For the text-containing cell, return its midpoint in (x, y) coordinate format. 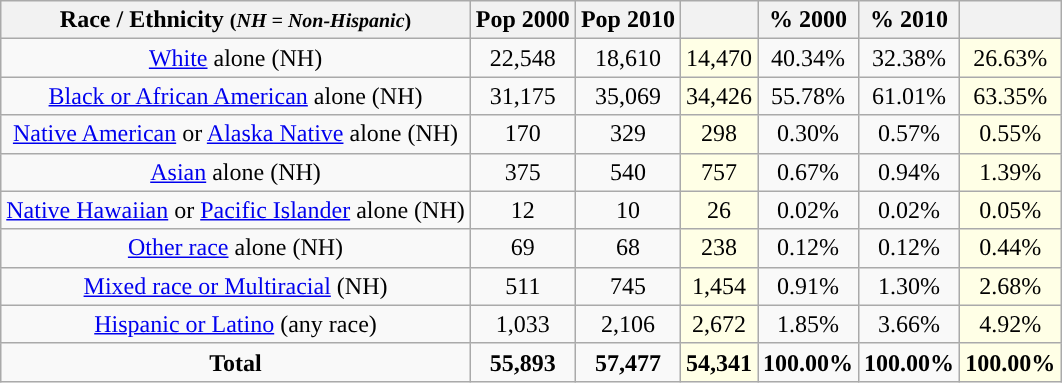
Asian alone (NH) (236, 172)
57,477 (628, 362)
4.92% (1010, 324)
0.30% (808, 134)
375 (522, 172)
0.55% (1010, 134)
Mixed race or Multiracial (NH) (236, 286)
745 (628, 286)
3.66% (910, 324)
1.39% (1010, 172)
12 (522, 210)
Black or African American alone (NH) (236, 96)
329 (628, 134)
Other race alone (NH) (236, 248)
% 2010 (910, 20)
2,672 (718, 324)
0.94% (910, 172)
18,610 (628, 58)
54,341 (718, 362)
757 (718, 172)
35,069 (628, 96)
22,548 (522, 58)
10 (628, 210)
Pop 2000 (522, 20)
Race / Ethnicity (NH = Non-Hispanic) (236, 20)
2,106 (628, 324)
1.30% (910, 286)
White alone (NH) (236, 58)
0.91% (808, 286)
1.85% (808, 324)
63.35% (1010, 96)
69 (522, 248)
61.01% (910, 96)
55.78% (808, 96)
298 (718, 134)
0.57% (910, 134)
Pop 2010 (628, 20)
Native American or Alaska Native alone (NH) (236, 134)
Hispanic or Latino (any race) (236, 324)
540 (628, 172)
511 (522, 286)
14,470 (718, 58)
26 (718, 210)
238 (718, 248)
0.67% (808, 172)
0.44% (1010, 248)
1,454 (718, 286)
Total (236, 362)
40.34% (808, 58)
170 (522, 134)
32.38% (910, 58)
31,175 (522, 96)
1,033 (522, 324)
68 (628, 248)
26.63% (1010, 58)
% 2000 (808, 20)
0.05% (1010, 210)
34,426 (718, 96)
55,893 (522, 362)
2.68% (1010, 286)
Native Hawaiian or Pacific Islander alone (NH) (236, 210)
